Capture the cell that displays the provided text and extract its (X, Y) central coordinate. 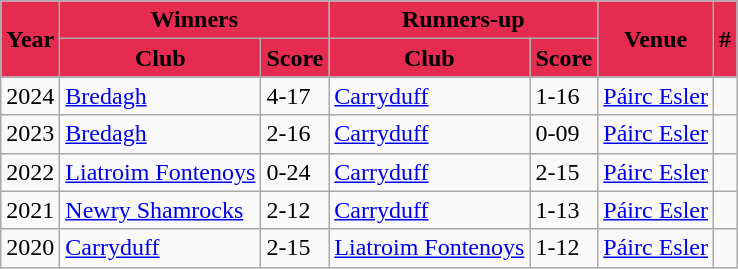
Winners (194, 20)
1-13 (564, 210)
1-12 (564, 248)
2-16 (295, 134)
2022 (30, 172)
2020 (30, 248)
Venue (656, 39)
2024 (30, 96)
1-16 (564, 96)
Newry Shamrocks (160, 210)
Year (30, 39)
Runners-up (464, 20)
0-09 (564, 134)
# (724, 39)
2021 (30, 210)
0-24 (295, 172)
2-12 (295, 210)
4-17 (295, 96)
2023 (30, 134)
